Determine the [X, Y] coordinate at the center of the cell enclosing the given text.  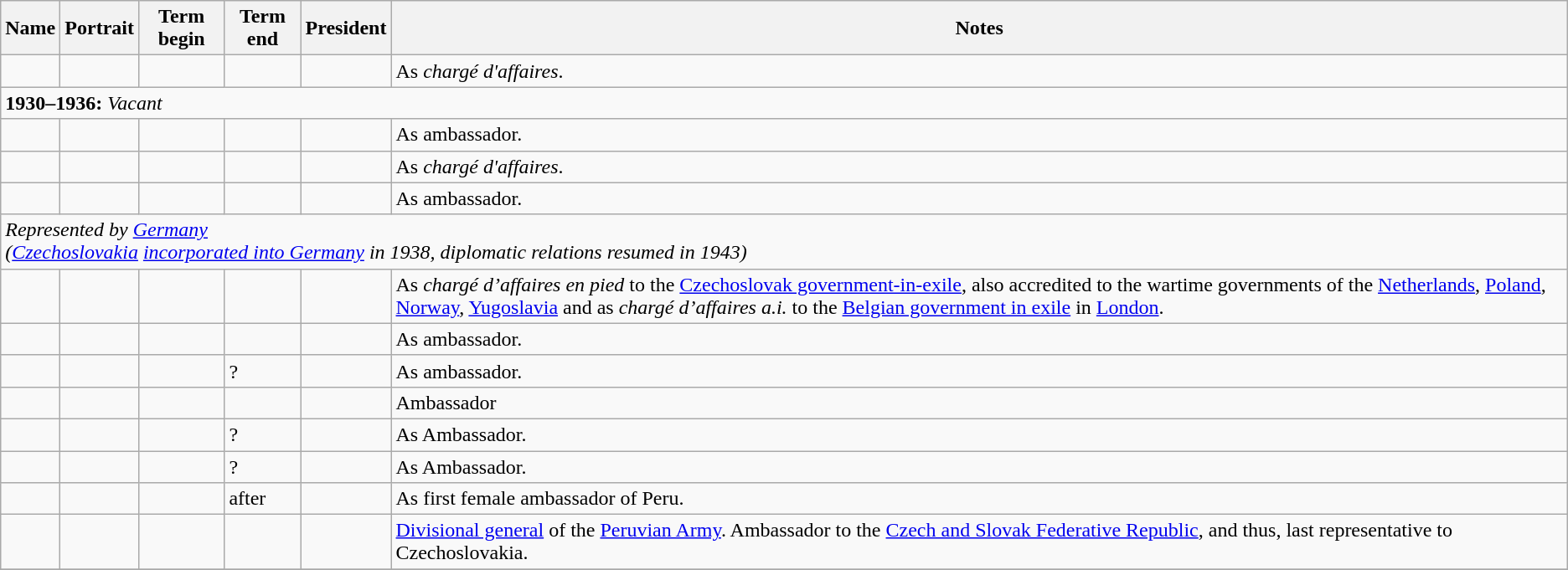
Represented by Germany(Czechoslovakia incorporated into Germany in 1938, diplomatic relations resumed in 1943) [784, 241]
Divisional general of the Peruvian Army. Ambassador to the Czech and Slovak Federative Republic, and thus, last representative to Czechoslovakia. [979, 542]
Name [30, 28]
1930–1936: Vacant [784, 103]
Portrait [100, 28]
Term end [263, 28]
President [346, 28]
Ambassador [979, 403]
Term begin [181, 28]
As first female ambassador of Peru. [979, 499]
after [263, 499]
Notes [979, 28]
